Return [X, Y] of the center of cell containing provided text 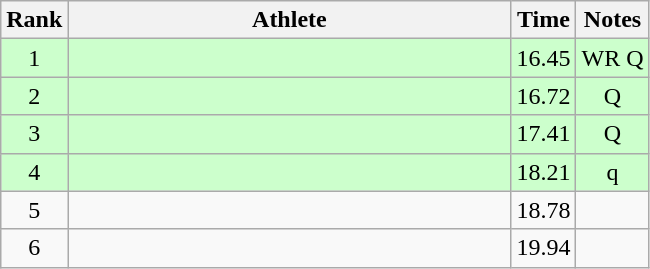
6 [34, 248]
Time [544, 20]
Notes [612, 20]
q [612, 172]
18.21 [544, 172]
19.94 [544, 248]
Rank [34, 20]
2 [34, 96]
16.72 [544, 96]
4 [34, 172]
5 [34, 210]
3 [34, 134]
17.41 [544, 134]
WR Q [612, 58]
18.78 [544, 210]
1 [34, 58]
16.45 [544, 58]
Athlete [290, 20]
